For the text-containing cell, return its midpoint in (x, y) coordinate format. 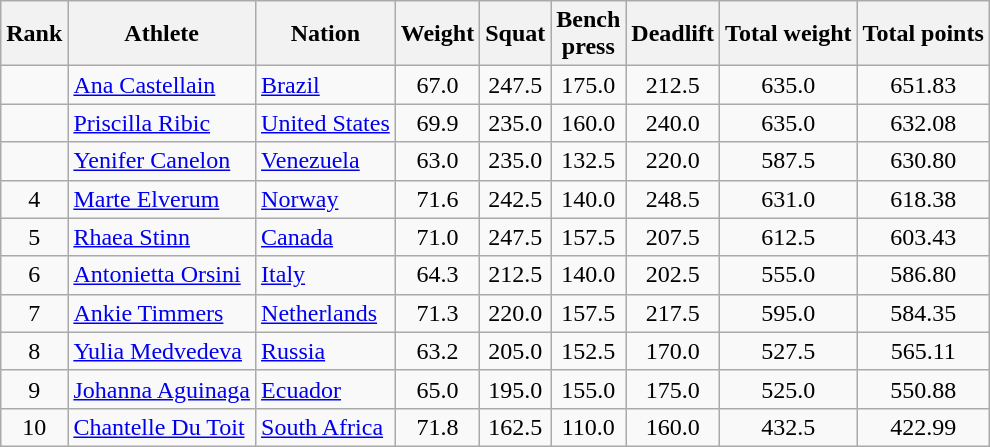
9 (34, 389)
632.08 (923, 123)
205.0 (516, 351)
422.99 (923, 427)
527.5 (789, 351)
595.0 (789, 313)
Ankie Timmers (162, 313)
6 (34, 275)
630.80 (923, 161)
Total points (923, 34)
Yulia Medvedeva (162, 351)
Yenifer Canelon (162, 161)
4 (34, 199)
63.0 (437, 161)
7 (34, 313)
612.5 (789, 237)
Nation (326, 34)
Rank (34, 34)
65.0 (437, 389)
64.3 (437, 275)
Squat (516, 34)
587.5 (789, 161)
242.5 (516, 199)
152.5 (588, 351)
584.35 (923, 313)
South Africa (326, 427)
Deadlift (673, 34)
71.8 (437, 427)
631.0 (789, 199)
Norway (326, 199)
Marte Elverum (162, 199)
Canada (326, 237)
618.38 (923, 199)
Italy (326, 275)
71.3 (437, 313)
432.5 (789, 427)
71.0 (437, 237)
Johanna Aguinaga (162, 389)
555.0 (789, 275)
69.9 (437, 123)
162.5 (516, 427)
170.0 (673, 351)
550.88 (923, 389)
217.5 (673, 313)
71.6 (437, 199)
Benchpress (588, 34)
Athlete (162, 34)
248.5 (673, 199)
586.80 (923, 275)
United States (326, 123)
Weight (437, 34)
110.0 (588, 427)
8 (34, 351)
Ecuador (326, 389)
Russia (326, 351)
Netherlands (326, 313)
651.83 (923, 85)
Antonietta Orsini (162, 275)
Total weight (789, 34)
Brazil (326, 85)
202.5 (673, 275)
240.0 (673, 123)
565.11 (923, 351)
5 (34, 237)
525.0 (789, 389)
67.0 (437, 85)
Venezuela (326, 161)
Ana Castellain (162, 85)
63.2 (437, 351)
603.43 (923, 237)
Chantelle Du Toit (162, 427)
207.5 (673, 237)
Rhaea Stinn (162, 237)
195.0 (516, 389)
10 (34, 427)
Priscilla Ribic (162, 123)
155.0 (588, 389)
132.5 (588, 161)
